Return the [X, Y] coordinate for the center point of the cell that contains the specified text.  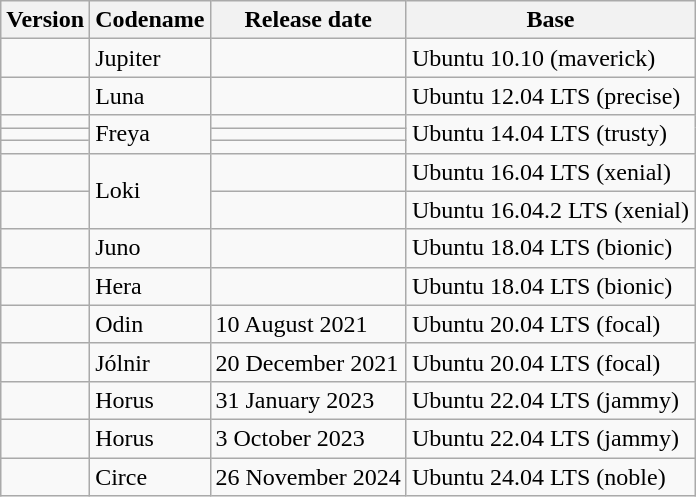
Ubuntu 16.04.2 LTS (xenial) [550, 210]
10 August 2021 [308, 324]
Ubuntu 12.04 LTS (precise) [550, 96]
Jupiter [150, 58]
Ubuntu 10.10 (maverick) [550, 58]
Loki [150, 191]
Ubuntu 24.04 LTS (noble) [550, 477]
Ubuntu 16.04 LTS (xenial) [550, 172]
Freya [150, 134]
Release date [308, 20]
Odin [150, 324]
Luna [150, 96]
Ubuntu 14.04 LTS (trusty) [550, 134]
20 December 2021 [308, 362]
Jólnir [150, 362]
Codename [150, 20]
3 October 2023 [308, 438]
26 November 2024 [308, 477]
Juno [150, 248]
Hera [150, 286]
Circe [150, 477]
31 January 2023 [308, 400]
Base [550, 20]
Version [46, 20]
